Return the [X, Y] coordinate for the center point of the cell that contains the specified text.  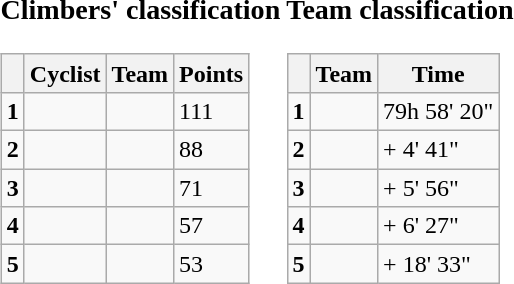
Time [438, 73]
+ 18' 33" [438, 264]
111 [212, 111]
+ 6' 27" [438, 226]
Points [212, 73]
Cyclist [65, 73]
53 [212, 264]
+ 5' 56" [438, 188]
57 [212, 226]
+ 4' 41" [438, 150]
71 [212, 188]
79h 58' 20" [438, 111]
88 [212, 150]
